Return [x, y] of the center of cell containing provided text 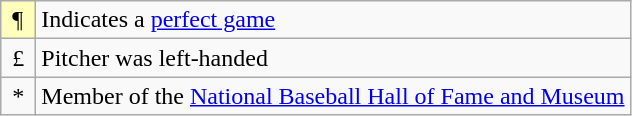
Pitcher was left-handed [333, 58]
£ [18, 58]
* [18, 96]
Member of the National Baseball Hall of Fame and Museum [333, 96]
¶ [18, 20]
Indicates a perfect game [333, 20]
